Return the (X, Y) coordinate for the center point of the cell that contains the specified text.  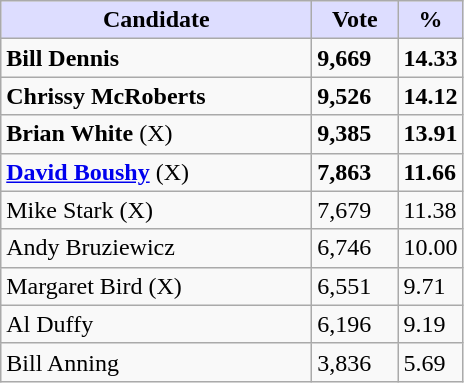
7,863 (355, 172)
6,746 (355, 248)
11.38 (430, 210)
11.66 (430, 172)
3,836 (355, 362)
Mike Stark (X) (156, 210)
Margaret Bird (X) (156, 286)
Candidate (156, 20)
9.19 (430, 324)
Chrissy McRoberts (156, 96)
14.12 (430, 96)
6,196 (355, 324)
Brian White (X) (156, 134)
9,669 (355, 58)
10.00 (430, 248)
David Boushy (X) (156, 172)
9,526 (355, 96)
Al Duffy (156, 324)
9.71 (430, 286)
13.91 (430, 134)
14.33 (430, 58)
Bill Anning (156, 362)
Bill Dennis (156, 58)
9,385 (355, 134)
5.69 (430, 362)
Andy Bruziewicz (156, 248)
7,679 (355, 210)
Vote (355, 20)
% (430, 20)
6,551 (355, 286)
